Pinpoint the cell where the given text exists, returning its [X, Y] midpoint coordinate. 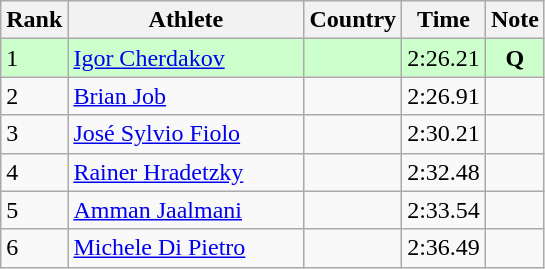
Athlete [186, 20]
Q [514, 58]
2:26.21 [444, 58]
Amman Jaalmani [186, 210]
2:26.91 [444, 96]
Michele Di Pietro [186, 248]
Time [444, 20]
José Sylvio Fiolo [186, 134]
Note [514, 20]
6 [34, 248]
2:36.49 [444, 248]
5 [34, 210]
Country [353, 20]
2:30.21 [444, 134]
Rainer Hradetzky [186, 172]
2 [34, 96]
4 [34, 172]
Brian Job [186, 96]
Igor Cherdakov [186, 58]
Rank [34, 20]
3 [34, 134]
2:32.48 [444, 172]
2:33.54 [444, 210]
1 [34, 58]
